Scan for the cell matching the given text and deliver its (x, y) coordinate at center. 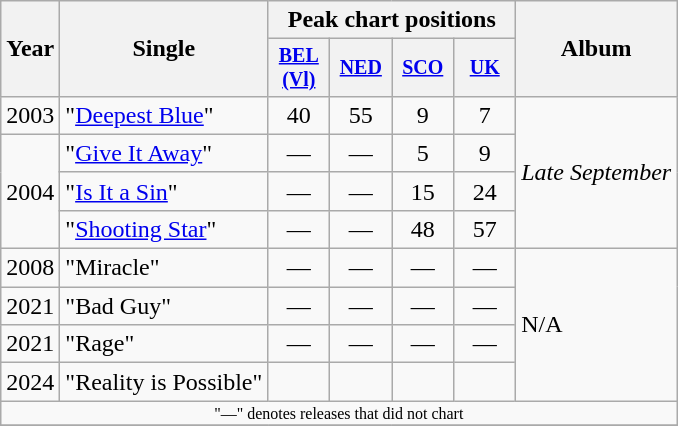
SCO (423, 68)
Late September (596, 172)
55 (361, 115)
57 (485, 229)
7 (485, 115)
2024 (30, 382)
Single (164, 49)
2004 (30, 191)
48 (423, 229)
UK (485, 68)
"Reality is Possible" (164, 382)
24 (485, 191)
"Shooting Star" (164, 229)
"Rage" (164, 344)
2003 (30, 115)
"Miracle" (164, 268)
"—" denotes releases that did not chart (339, 413)
"Give It Away" (164, 153)
2008 (30, 268)
"Bad Guy" (164, 306)
15 (423, 191)
N/A (596, 325)
"Is It a Sin" (164, 191)
NED (361, 68)
5 (423, 153)
Year (30, 49)
Peak chart positions (392, 20)
40 (299, 115)
Album (596, 49)
BEL(Vl) (299, 68)
"Deepest Blue" (164, 115)
